Identify which cell holds the provided text, then report its (X, Y) central coordinate. 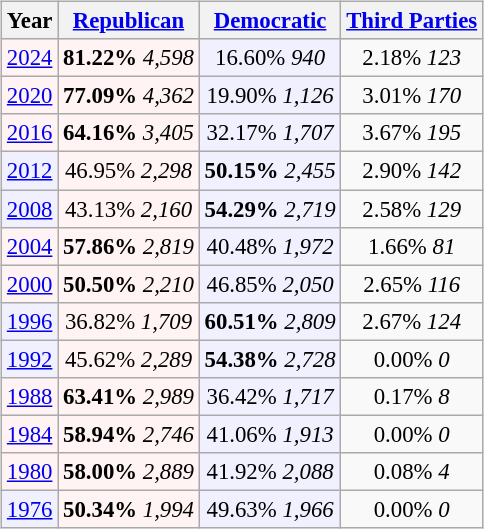
41.06% 1,913 (270, 434)
58.00% 2,889 (129, 472)
58.94% 2,746 (129, 434)
2004 (30, 246)
Year (30, 21)
43.13% 2,160 (129, 209)
1980 (30, 472)
32.17% 1,707 (270, 133)
2.67% 124 (412, 321)
2000 (30, 284)
2012 (30, 171)
50.34% 1,994 (129, 509)
46.95% 2,298 (129, 171)
2008 (30, 209)
2024 (30, 58)
1976 (30, 509)
Republican (129, 21)
57.86% 2,819 (129, 246)
2.65% 116 (412, 284)
77.09% 4,362 (129, 96)
Third Parties (412, 21)
3.67% 195 (412, 133)
50.50% 2,210 (129, 284)
3.01% 170 (412, 96)
2020 (30, 96)
2016 (30, 133)
45.62% 2,289 (129, 359)
36.82% 1,709 (129, 321)
2.58% 129 (412, 209)
60.51% 2,809 (270, 321)
1988 (30, 396)
49.63% 1,966 (270, 509)
81.22% 4,598 (129, 58)
2.18% 123 (412, 58)
1984 (30, 434)
41.92% 2,088 (270, 472)
46.85% 2,050 (270, 284)
36.42% 1,717 (270, 396)
63.41% 2,989 (129, 396)
40.48% 1,972 (270, 246)
1996 (30, 321)
19.90% 1,126 (270, 96)
0.08% 4 (412, 472)
1992 (30, 359)
50.15% 2,455 (270, 171)
64.16% 3,405 (129, 133)
54.38% 2,728 (270, 359)
1.66% 81 (412, 246)
2.90% 142 (412, 171)
54.29% 2,719 (270, 209)
0.17% 8 (412, 396)
Democratic (270, 21)
16.60% 940 (270, 58)
